For the text-containing cell, return its midpoint in (x, y) coordinate format. 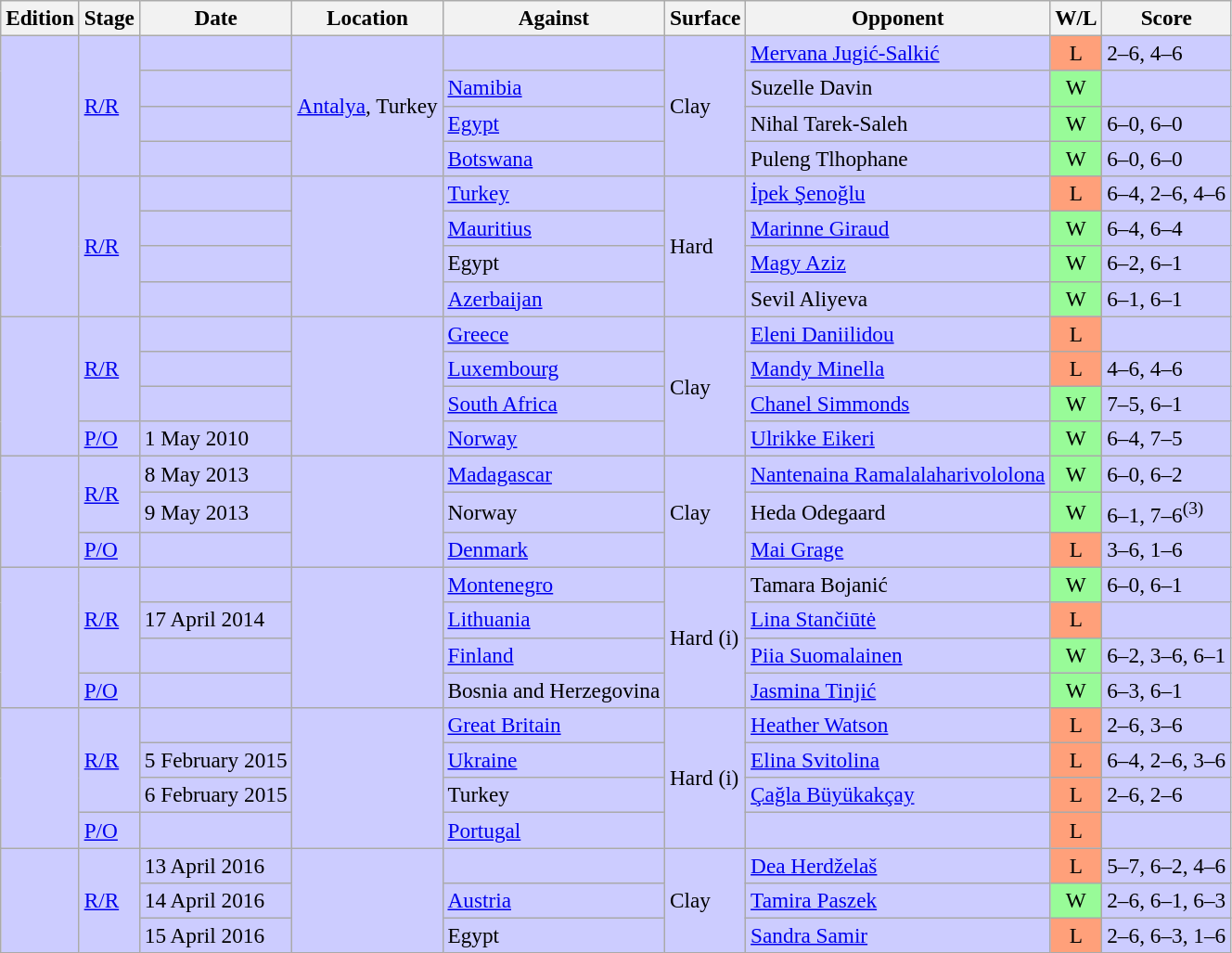
6–4, 7–5 (1167, 439)
W/L (1076, 18)
Hard (705, 245)
Heather Watson (898, 725)
6–4, 2–6, 4–6 (1167, 193)
Magy Aziz (898, 264)
2–6, 4–6 (1167, 53)
Sevil Aliyeva (898, 299)
Tamira Paszek (898, 900)
6–2, 3–6, 6–1 (1167, 655)
Piia Suomalainen (898, 655)
4–6, 4–6 (1167, 368)
6–2, 6–1 (1167, 264)
Elina Svitolina (898, 760)
Finland (554, 655)
Puleng Tlhophane (898, 158)
6–1, 7–6(3) (1167, 511)
5 February 2015 (215, 760)
Tamara Bojanić (898, 585)
6–0, 6–2 (1167, 473)
Great Britain (554, 725)
Score (1167, 18)
Ukraine (554, 760)
Azerbaijan (554, 299)
Marinne Giraud (898, 228)
2–6, 2–6 (1167, 795)
6–0, 6–1 (1167, 585)
Dea Herdželaš (898, 865)
Eleni Daniilidou (898, 333)
8 May 2013 (215, 473)
2–6, 6–3, 1–6 (1167, 935)
Lithuania (554, 620)
Mandy Minella (898, 368)
Denmark (554, 549)
Bosnia and Herzegovina (554, 689)
Sandra Samir (898, 935)
Madagascar (554, 473)
Date (215, 18)
Suzelle Davin (898, 88)
Lina Stančiūtė (898, 620)
2–6, 6–1, 6–3 (1167, 900)
South Africa (554, 404)
Stage (109, 18)
5–7, 6–2, 4–6 (1167, 865)
Heda Odegaard (898, 511)
1 May 2010 (215, 439)
Edition (41, 18)
Mai Grage (898, 549)
6–1, 6–1 (1167, 299)
Greece (554, 333)
13 April 2016 (215, 865)
Opponent (898, 18)
3–6, 1–6 (1167, 549)
Namibia (554, 88)
Mervana Jugić-Salkić (898, 53)
Portugal (554, 830)
Botswana (554, 158)
6 February 2015 (215, 795)
Ulrikke Eikeri (898, 439)
Against (554, 18)
Jasmina Tinjić (898, 689)
7–5, 6–1 (1167, 404)
9 May 2013 (215, 511)
Montenegro (554, 585)
Chanel Simmonds (898, 404)
Location (367, 18)
15 April 2016 (215, 935)
2–6, 3–6 (1167, 725)
İpek Şenoğlu (898, 193)
17 April 2014 (215, 620)
Luxembourg (554, 368)
Mauritius (554, 228)
Antalya, Turkey (367, 106)
Nihal Tarek-Saleh (898, 123)
Çağla Büyükakçay (898, 795)
14 April 2016 (215, 900)
6–3, 6–1 (1167, 689)
6–4, 2–6, 3–6 (1167, 760)
6–4, 6–4 (1167, 228)
Surface (705, 18)
Nantenaina Ramalalaharivololona (898, 473)
Austria (554, 900)
